Determine the [X, Y] coordinate at the center of the cell enclosing the given text.  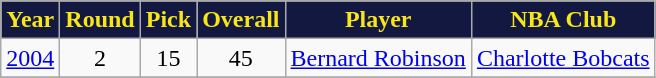
NBA Club [563, 20]
Player [378, 20]
Charlotte Bobcats [563, 58]
Overall [241, 20]
Round [100, 20]
2004 [30, 58]
Pick [168, 20]
Year [30, 20]
2 [100, 58]
15 [168, 58]
Bernard Robinson [378, 58]
45 [241, 58]
